Find where the given text appears and provide that cell's center as [X, Y] coordinate. 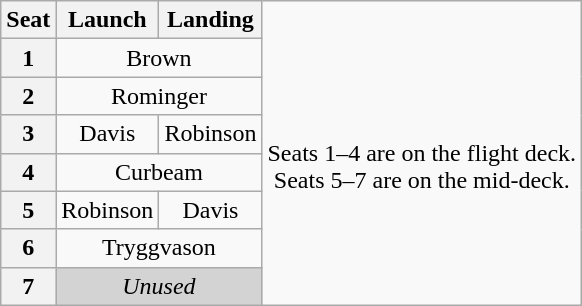
Launch [108, 20]
1 [28, 58]
Curbeam [159, 172]
Seats 1–4 are on the flight deck.Seats 5–7 are on the mid-deck. [422, 153]
Landing [210, 20]
7 [28, 286]
Brown [159, 58]
Rominger [159, 96]
5 [28, 210]
6 [28, 248]
3 [28, 134]
4 [28, 172]
Seat [28, 20]
Unused [159, 286]
Tryggvason [159, 248]
2 [28, 96]
